Provide the (X, Y) coordinate of the cell's center where the given text is located.  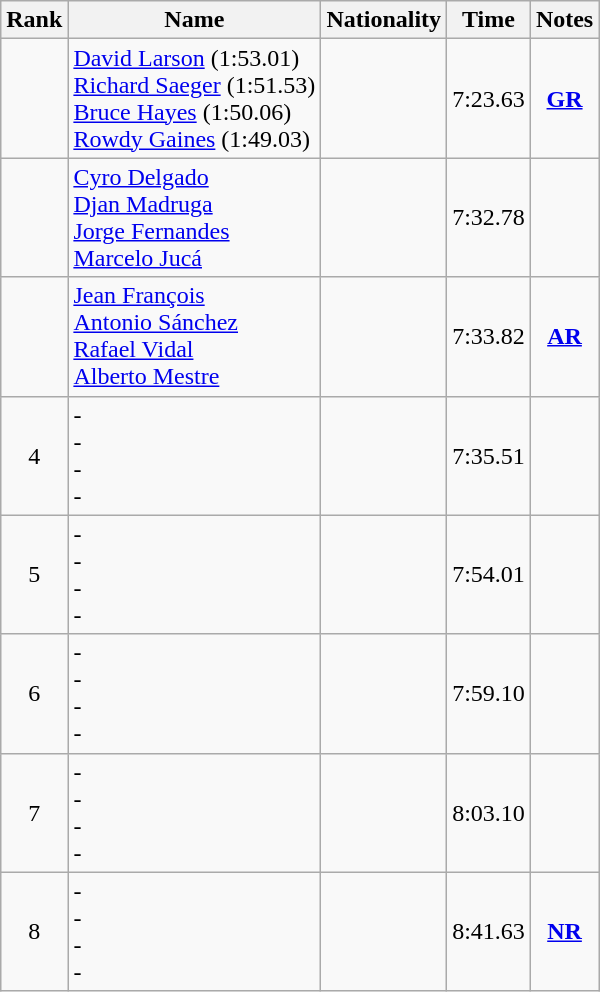
Rank (34, 20)
Name (194, 20)
5 (34, 574)
7:54.01 (489, 574)
7:59.10 (489, 694)
7:23.63 (489, 98)
AR (564, 336)
4 (34, 456)
Time (489, 20)
Jean FrançoisAntonio SánchezRafael VidalAlberto Mestre (194, 336)
8 (34, 932)
Cyro Delgado Djan Madruga Jorge Fernandes Marcelo Jucá (194, 218)
8:03.10 (489, 812)
NR (564, 932)
David Larson (1:53.01) Richard Saeger (1:51.53) Bruce Hayes (1:50.06) Rowdy Gaines (1:49.03) (194, 98)
Nationality (384, 20)
7 (34, 812)
GR (564, 98)
7:32.78 (489, 218)
6 (34, 694)
7:33.82 (489, 336)
Notes (564, 20)
8:41.63 (489, 932)
7:35.51 (489, 456)
